For the text-containing cell, return its midpoint in (x, y) coordinate format. 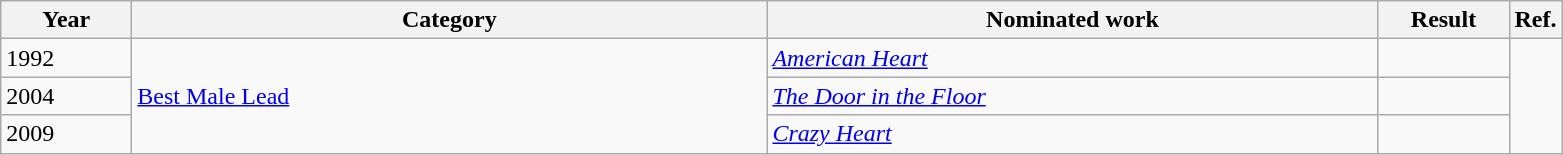
Best Male Lead (450, 96)
American Heart (1072, 58)
Crazy Heart (1072, 134)
2004 (66, 96)
Nominated work (1072, 20)
Ref. (1536, 20)
2009 (66, 134)
Result (1444, 20)
Category (450, 20)
1992 (66, 58)
The Door in the Floor (1072, 96)
Year (66, 20)
